Identify which cell holds the provided text, then report its [X, Y] central coordinate. 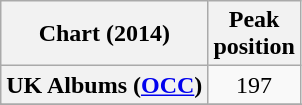
Peakposition [254, 34]
197 [254, 85]
Chart (2014) [104, 34]
UK Albums (OCC) [104, 85]
